Determine the [x, y] coordinate at the center of the cell enclosing the given text.  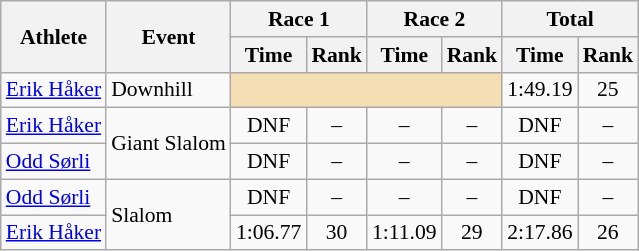
2:17.86 [540, 233]
1:49.19 [540, 90]
Event [168, 36]
Giant Slalom [168, 144]
Downhill [168, 90]
Race 1 [299, 19]
1:06.77 [268, 233]
30 [336, 233]
25 [608, 90]
26 [608, 233]
Athlete [54, 36]
Race 2 [434, 19]
29 [472, 233]
1:11.09 [404, 233]
Total [570, 19]
Slalom [168, 214]
